Find where the given text appears and provide that cell's center as (X, Y) coordinate. 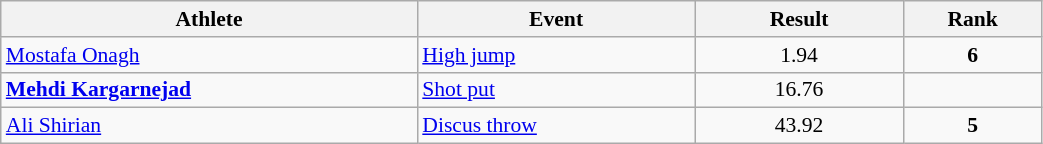
1.94 (799, 55)
43.92 (799, 126)
High jump (556, 55)
Mehdi Kargarnejad (210, 90)
Athlete (210, 19)
Result (799, 19)
Event (556, 19)
16.76 (799, 90)
Discus throw (556, 126)
Ali Shirian (210, 126)
Shot put (556, 90)
5 (972, 126)
6 (972, 55)
Rank (972, 19)
Mostafa Onagh (210, 55)
